Identify which cell holds the provided text, then report its [X, Y] central coordinate. 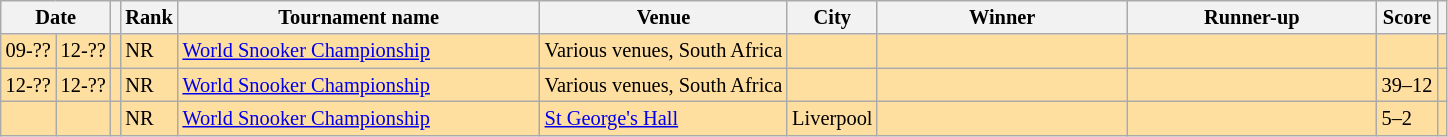
09-?? [28, 51]
Runner-up [1252, 17]
Score [1408, 17]
5–2 [1408, 118]
Rank [148, 17]
Venue [664, 17]
39–12 [1408, 85]
Tournament name [359, 17]
Date [56, 17]
Liverpool [832, 118]
Winner [1002, 17]
City [832, 17]
St George's Hall [664, 118]
